For the text-containing cell, return its midpoint in [X, Y] coordinate format. 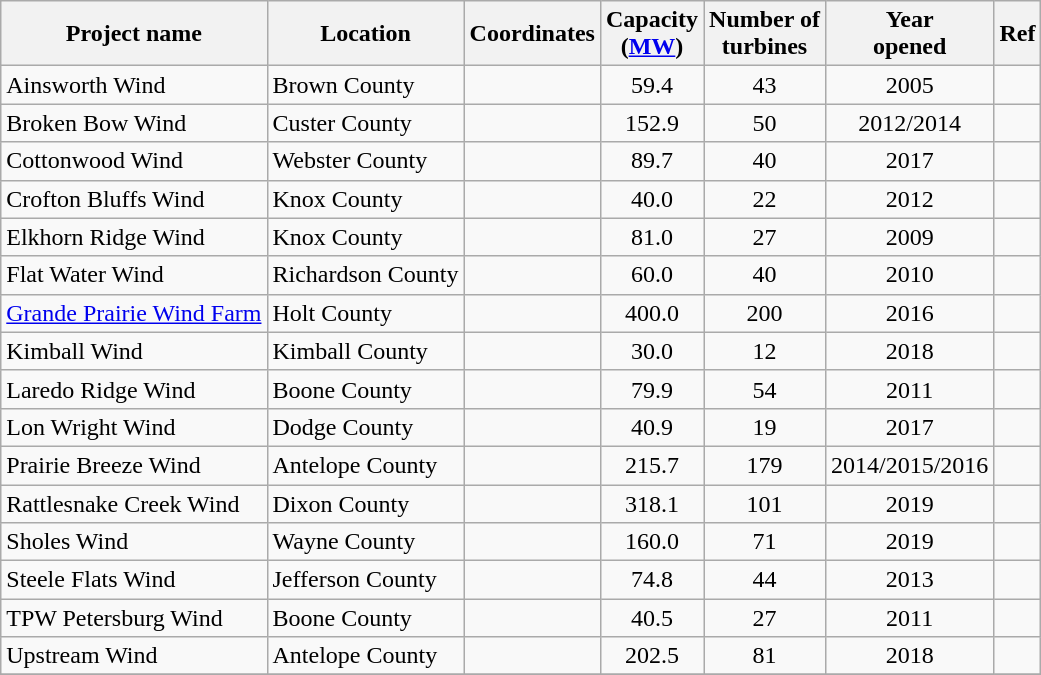
60.0 [652, 275]
152.9 [652, 123]
2013 [909, 580]
Grande Prairie Wind Farm [134, 313]
Flat Water Wind [134, 275]
Kimball County [366, 351]
Richardson County [366, 275]
2010 [909, 275]
Kimball Wind [134, 351]
22 [765, 199]
Ref [1018, 34]
Laredo Ridge Wind [134, 389]
400.0 [652, 313]
40.9 [652, 427]
160.0 [652, 542]
179 [765, 465]
Rattlesnake Creek Wind [134, 503]
215.7 [652, 465]
Broken Bow Wind [134, 123]
101 [765, 503]
74.8 [652, 580]
Project name [134, 34]
Location [366, 34]
71 [765, 542]
2005 [909, 85]
2016 [909, 313]
79.9 [652, 389]
59.4 [652, 85]
Number ofturbines [765, 34]
2012 [909, 199]
Crofton Bluffs Wind [134, 199]
202.5 [652, 656]
Capacity(MW) [652, 34]
30.0 [652, 351]
89.7 [652, 161]
Upstream Wind [134, 656]
43 [765, 85]
200 [765, 313]
44 [765, 580]
Custer County [366, 123]
Coordinates [532, 34]
Wayne County [366, 542]
Steele Flats Wind [134, 580]
Sholes Wind [134, 542]
Cottonwood Wind [134, 161]
Yearopened [909, 34]
12 [765, 351]
Webster County [366, 161]
Ainsworth Wind [134, 85]
81 [765, 656]
19 [765, 427]
2009 [909, 237]
50 [765, 123]
Jefferson County [366, 580]
Elkhorn Ridge Wind [134, 237]
81.0 [652, 237]
Prairie Breeze Wind [134, 465]
318.1 [652, 503]
Dodge County [366, 427]
Dixon County [366, 503]
Lon Wright Wind [134, 427]
2012/2014 [909, 123]
40.5 [652, 618]
Brown County [366, 85]
54 [765, 389]
Holt County [366, 313]
TPW Petersburg Wind [134, 618]
2014/2015/2016 [909, 465]
40.0 [652, 199]
